From the cell containing the given text, extract its center point as [X, Y] coordinate. 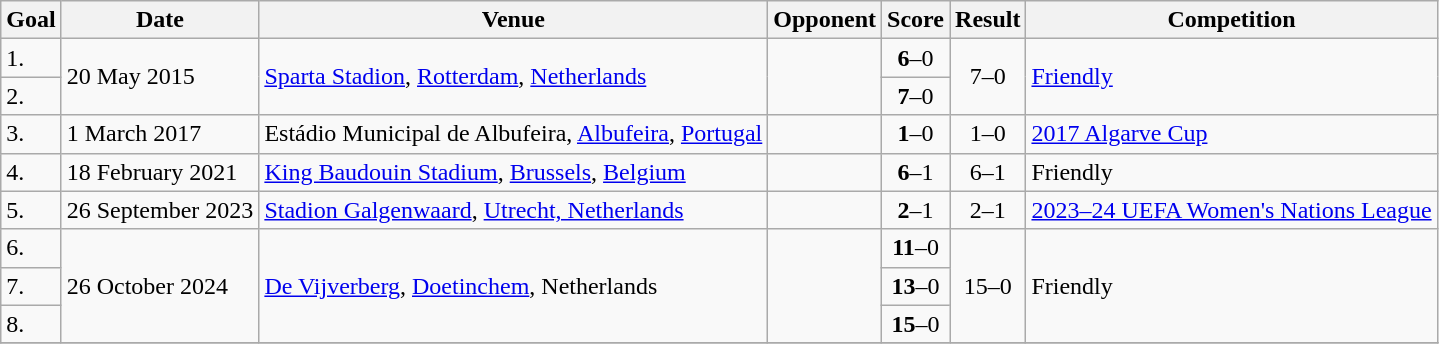
11–0 [916, 248]
3. [31, 134]
2023–24 UEFA Women's Nations League [1232, 210]
Goal [31, 20]
13–0 [916, 286]
6. [31, 248]
King Baudouin Stadium, Brussels, Belgium [514, 172]
Venue [514, 20]
Date [160, 20]
Stadion Galgenwaard, Utrecht, Netherlands [514, 210]
2. [31, 96]
20 May 2015 [160, 77]
2017 Algarve Cup [1232, 134]
26 October 2024 [160, 286]
1 March 2017 [160, 134]
26 September 2023 [160, 210]
6–0 [916, 58]
5. [31, 210]
4. [31, 172]
Result [988, 20]
Estádio Municipal de Albufeira, Albufeira, Portugal [514, 134]
7. [31, 286]
Opponent [825, 20]
De Vijverberg, Doetinchem, Netherlands [514, 286]
18 February 2021 [160, 172]
8. [31, 324]
Sparta Stadion, Rotterdam, Netherlands [514, 77]
Competition [1232, 20]
1. [31, 58]
Score [916, 20]
